Extract the (x, y) coordinate from the center of the cell holding the provided text.  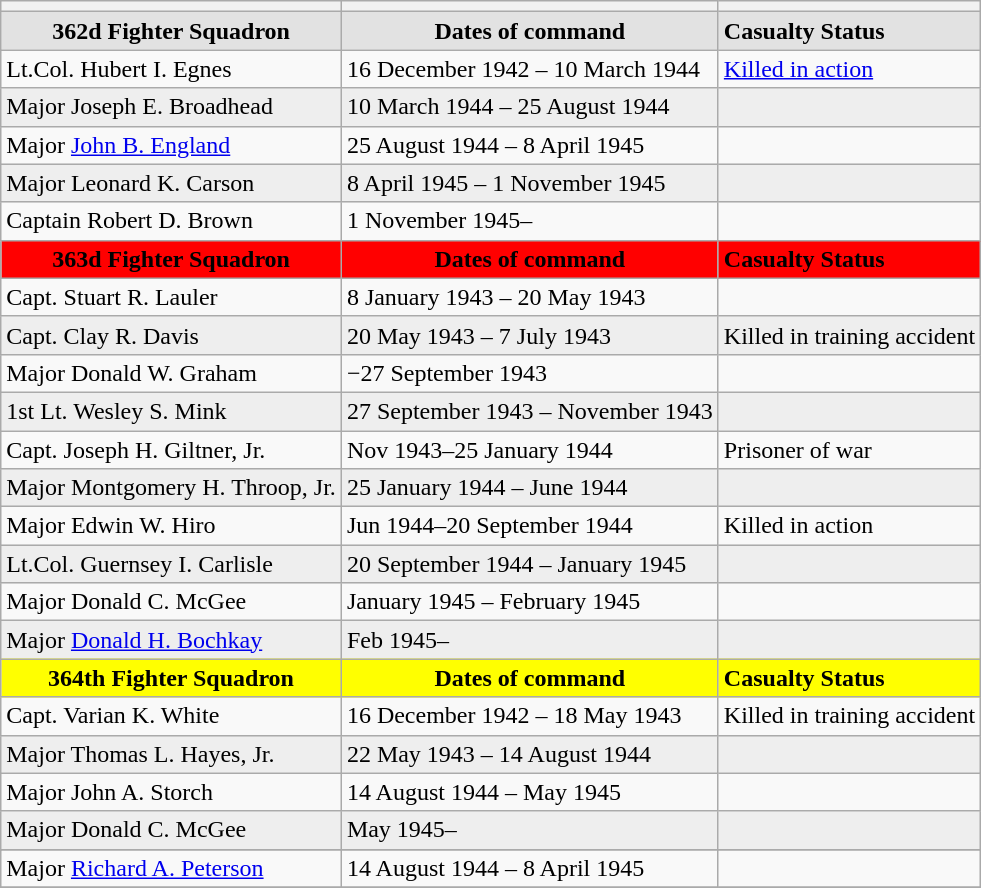
Major Thomas L. Hayes, Jr. (172, 754)
Major Edwin W. Hiro (172, 526)
14 August 1944 – May 1945 (530, 792)
Lt.Col. Hubert I. Egnes (172, 69)
22 May 1943 – 14 August 1944 (530, 754)
10 March 1944 – 25 August 1944 (530, 107)
364th Fighter Squadron (172, 678)
Captain Robert D. Brown (172, 221)
Major John A. Storch (172, 792)
16 December 1942 – 10 March 1944 (530, 69)
Capt. Joseph H. Giltner, Jr. (172, 449)
Capt. Clay R. Davis (172, 335)
Lt.Col. Guernsey I. Carlisle (172, 564)
25 August 1944 – 8 April 1945 (530, 145)
Capt. Stuart R. Lauler (172, 297)
Feb 1945– (530, 640)
May 1945– (530, 830)
−27 September 1943 (530, 373)
January 1945 – February 1945 (530, 602)
362d Fighter Squadron (172, 31)
Prisoner of war (849, 449)
Major Joseph E. Broadhead (172, 107)
8 January 1943 – 20 May 1943 (530, 297)
Major Donald H. Bochkay (172, 640)
Major John B. England (172, 145)
Capt. Varian K. White (172, 716)
Major Montgomery H. Throop, Jr. (172, 488)
20 May 1943 – 7 July 1943 (530, 335)
1st Lt. Wesley S. Mink (172, 411)
20 September 1944 – January 1945 (530, 564)
Major Donald W. Graham (172, 373)
Jun 1944–20 September 1944 (530, 526)
Major Richard A. Peterson (172, 868)
25 January 1944 – June 1944 (530, 488)
363d Fighter Squadron (172, 259)
27 September 1943 – November 1943 (530, 411)
Major Leonard K. Carson (172, 183)
16 December 1942 – 18 May 1943 (530, 716)
1 November 1945– (530, 221)
8 April 1945 – 1 November 1945 (530, 183)
Nov 1943–25 January 1944 (530, 449)
14 August 1944 – 8 April 1945 (530, 868)
